Scan for the cell matching the given text and deliver its [X, Y] coordinate at center. 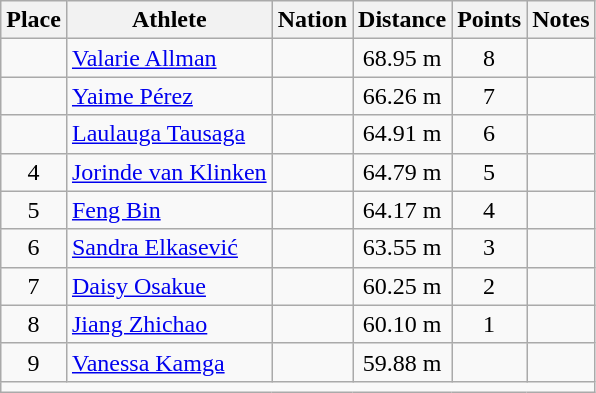
Feng Bin [169, 210]
9 [34, 362]
Valarie Allman [169, 58]
Daisy Osakue [169, 286]
Place [34, 20]
Jiang Zhichao [169, 324]
Vanessa Kamga [169, 362]
60.25 m [402, 286]
1 [490, 324]
Notes [561, 20]
63.55 m [402, 248]
Athlete [169, 20]
64.91 m [402, 134]
Jorinde van Klinken [169, 172]
Distance [402, 20]
60.10 m [402, 324]
64.17 m [402, 210]
64.79 m [402, 172]
66.26 m [402, 96]
Yaime Pérez [169, 96]
59.88 m [402, 362]
Sandra Elkasević [169, 248]
Laulauga Tausaga [169, 134]
3 [490, 248]
68.95 m [402, 58]
Nation [312, 20]
Points [490, 20]
2 [490, 286]
